Return [x, y] of the center of cell containing provided text 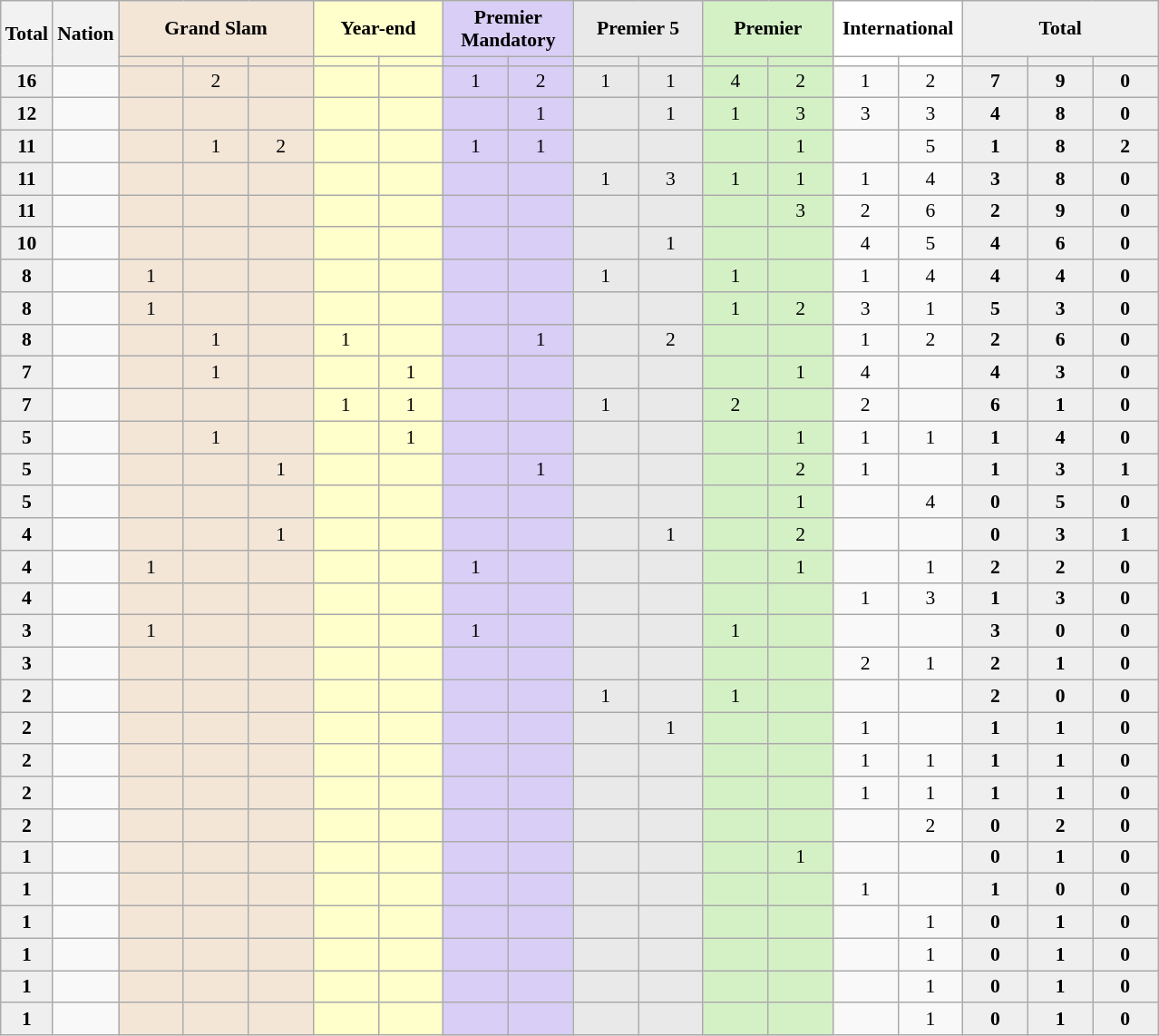
16 [27, 82]
12 [27, 114]
Year-end [377, 29]
Premier [767, 29]
10 [27, 244]
International [898, 29]
Premier Mandatory [508, 29]
Premier 5 [638, 29]
Grand Slam [216, 29]
Nation [85, 33]
